Search for the cell housing the specified text and yield its (x, y) center coordinate. 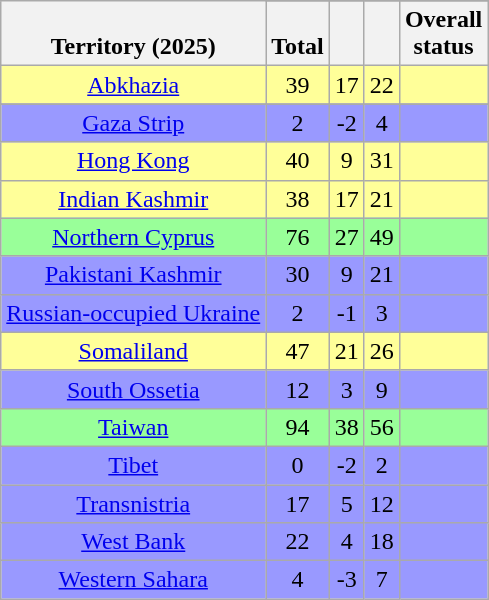
Western Sahara (134, 580)
Tibet (134, 465)
5 (346, 503)
Abkhazia (134, 85)
Russian-occupied Ukraine (134, 313)
Northern Cyprus (134, 237)
Indian Kashmir (134, 199)
40 (298, 161)
76 (298, 237)
31 (382, 161)
Overallstatus (443, 34)
Hong Kong (134, 161)
Gaza Strip (134, 123)
South Ossetia (134, 389)
-1 (346, 313)
Taiwan (134, 427)
7 (382, 580)
56 (382, 427)
-3 (346, 580)
Transnistria (134, 503)
47 (298, 351)
26 (382, 351)
49 (382, 237)
Territory (2025) (134, 34)
27 (346, 237)
30 (298, 275)
Total (298, 34)
18 (382, 542)
94 (298, 427)
West Bank (134, 542)
39 (298, 85)
0 (298, 465)
Somaliland (134, 351)
Pakistani Kashmir (134, 275)
